Capture the cell that displays the provided text and extract its (X, Y) central coordinate. 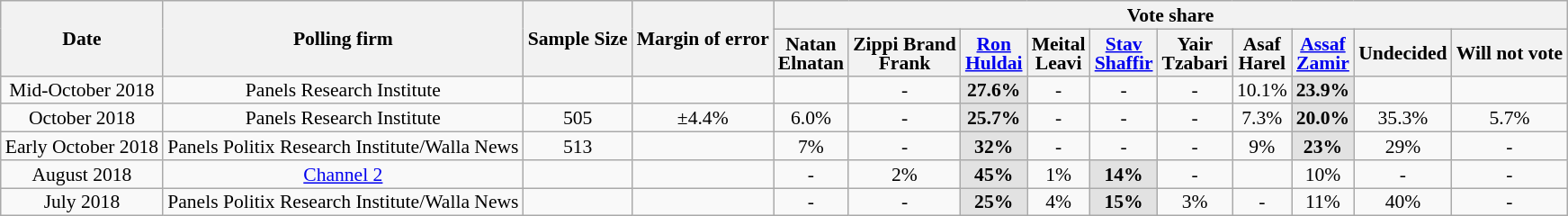
11% (1322, 202)
6.0% (811, 119)
July 2018 (82, 202)
23.9% (1322, 90)
AsafHarel (1262, 52)
35.3% (1402, 119)
513 (578, 146)
10.1% (1262, 90)
Will not vote (1510, 52)
Margin of error (703, 38)
23% (1322, 146)
5.7% (1510, 119)
2% (905, 175)
Channel 2 (343, 175)
40% (1402, 202)
3% (1195, 202)
August 2018 (82, 175)
4% (1059, 202)
20.0% (1322, 119)
9% (1262, 146)
Sample Size (578, 38)
MeitalLeavi (1059, 52)
15% (1124, 202)
7.3% (1262, 119)
25% (994, 202)
1% (1059, 175)
45% (994, 175)
505 (578, 119)
10% (1322, 175)
AssafZamir (1322, 52)
32% (994, 146)
Vote share (1170, 14)
27.6% (994, 90)
29% (1402, 146)
Mid-October 2018 (82, 90)
7% (811, 146)
Undecided (1402, 52)
14% (1124, 175)
Polling firm (343, 38)
October 2018 (82, 119)
YairTzabari (1195, 52)
±4.4% (703, 119)
StavShaffir (1124, 52)
Date (82, 38)
Zippi BrandFrank (905, 52)
NatanElnatan (811, 52)
Early October 2018 (82, 146)
RonHuldai (994, 52)
25.7% (994, 119)
